Determine the [X, Y] coordinate at the center of the cell enclosing the given text.  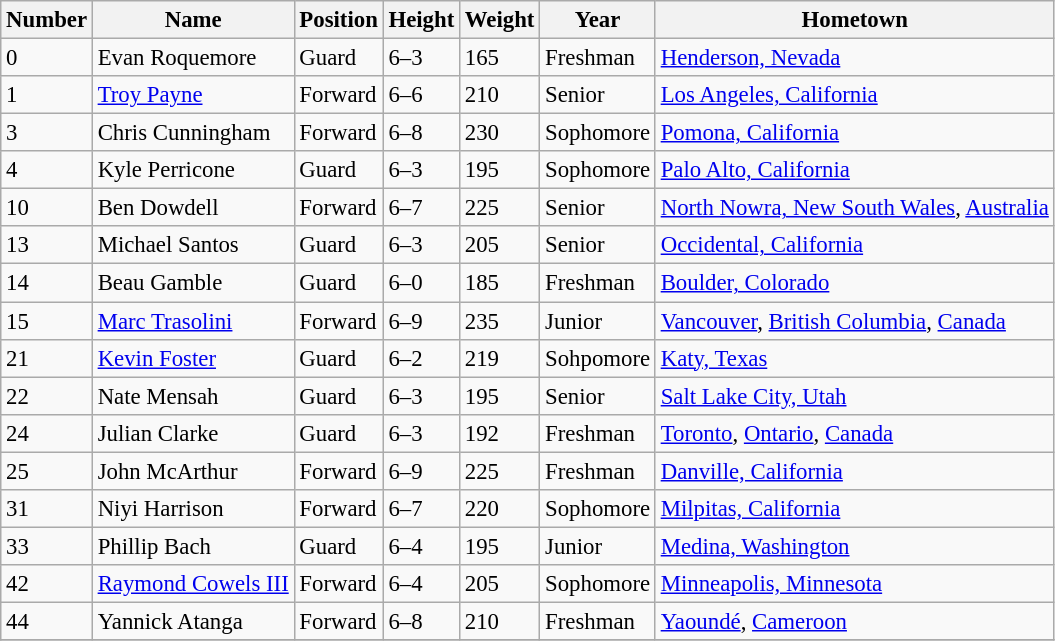
Height [421, 20]
6–6 [421, 95]
15 [47, 321]
John McArthur [193, 471]
235 [500, 321]
Milpitas, California [854, 509]
14 [47, 283]
Minneapolis, Minnesota [854, 584]
Phillip Bach [193, 546]
24 [47, 433]
Evan Roquemore [193, 58]
Vancouver, British Columbia, Canada [854, 321]
0 [47, 58]
42 [47, 584]
219 [500, 358]
230 [500, 133]
Kyle Perricone [193, 170]
Beau Gamble [193, 283]
192 [500, 433]
Sohpomore [598, 358]
185 [500, 283]
Henderson, Nevada [854, 58]
Hometown [854, 20]
Yannick Atanga [193, 621]
Troy Payne [193, 95]
Weight [500, 20]
13 [47, 245]
Toronto, Ontario, Canada [854, 433]
1 [47, 95]
Michael Santos [193, 245]
North Nowra, New South Wales, Australia [854, 208]
Ben Dowdell [193, 208]
33 [47, 546]
4 [47, 170]
Katy, Texas [854, 358]
31 [47, 509]
Kevin Foster [193, 358]
165 [500, 58]
Julian Clarke [193, 433]
Number [47, 20]
Chris Cunningham [193, 133]
Danville, California [854, 471]
Medina, Washington [854, 546]
Occidental, California [854, 245]
10 [47, 208]
Los Angeles, California [854, 95]
Salt Lake City, Utah [854, 396]
Boulder, Colorado [854, 283]
Palo Alto, California [854, 170]
3 [47, 133]
Yaoundé, Cameroon [854, 621]
6–2 [421, 358]
6–0 [421, 283]
22 [47, 396]
21 [47, 358]
Position [338, 20]
25 [47, 471]
Pomona, California [854, 133]
Niyi Harrison [193, 509]
Year [598, 20]
220 [500, 509]
Raymond Cowels III [193, 584]
Nate Mensah [193, 396]
Marc Trasolini [193, 321]
Name [193, 20]
44 [47, 621]
